Scan for the cell matching the given text and deliver its [x, y] coordinate at center. 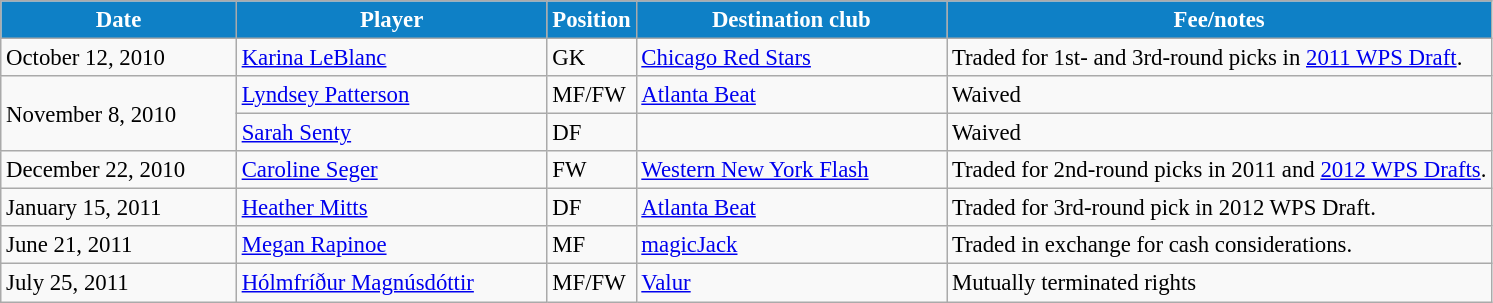
Sarah Senty [392, 133]
magicJack [792, 245]
Date [119, 20]
Western New York Flash [792, 170]
Traded in exchange for cash considerations. [1220, 245]
Valur [792, 283]
MF [592, 245]
October 12, 2010 [119, 58]
Lyndsey Patterson [392, 95]
June 21, 2011 [119, 245]
Traded for 3rd-round pick in 2012 WPS Draft. [1220, 208]
Megan Rapinoe [392, 245]
Mutually terminated rights [1220, 283]
Karina LeBlanc [392, 58]
Player [392, 20]
Traded for 1st- and 3rd-round picks in 2011 WPS Draft. [1220, 58]
Heather Mitts [392, 208]
Chicago Red Stars [792, 58]
July 25, 2011 [119, 283]
Fee/notes [1220, 20]
FW [592, 170]
Position [592, 20]
December 22, 2010 [119, 170]
Hólmfríður Magnúsdóttir [392, 283]
Caroline Seger [392, 170]
Traded for 2nd-round picks in 2011 and 2012 WPS Drafts. [1220, 170]
January 15, 2011 [119, 208]
November 8, 2010 [119, 114]
Destination club [792, 20]
GK [592, 58]
